Pinpoint the cell where the given text exists, returning its [x, y] midpoint coordinate. 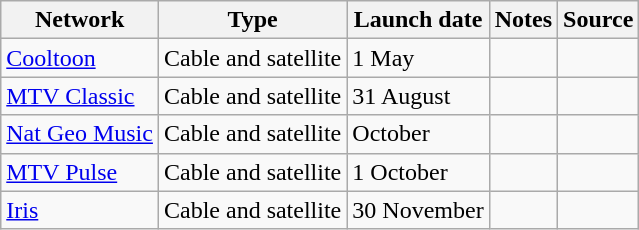
30 November [418, 210]
Nat Geo Music [80, 134]
Notes [523, 20]
October [418, 134]
MTV Classic [80, 96]
MTV Pulse [80, 172]
Source [598, 20]
31 August [418, 96]
Type [252, 20]
Launch date [418, 20]
Iris [80, 210]
Network [80, 20]
1 May [418, 58]
1 October [418, 172]
Cooltoon [80, 58]
